Pinpoint the cell where the given text exists, returning its (X, Y) midpoint coordinate. 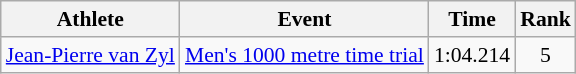
Time (472, 19)
Men's 1000 metre time trial (304, 55)
5 (546, 55)
Jean-Pierre van Zyl (90, 55)
1:04.214 (472, 55)
Rank (546, 19)
Athlete (90, 19)
Event (304, 19)
